Search for the cell housing the specified text and yield its (X, Y) center coordinate. 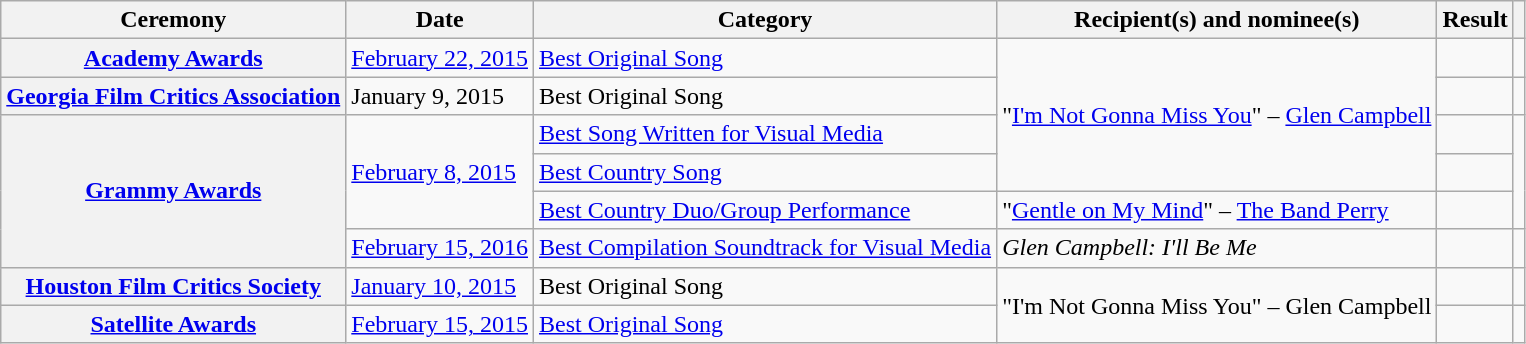
Best Song Written for Visual Media (764, 134)
Best Country Song (764, 172)
Ceremony (174, 20)
Result (1475, 20)
Glen Campbell: I'll Be Me (1217, 248)
Houston Film Critics Society (174, 286)
January 10, 2015 (440, 286)
Best Country Duo/Group Performance (764, 210)
February 15, 2016 (440, 248)
February 15, 2015 (440, 324)
"Gentle on My Mind" – The Band Perry (1217, 210)
February 8, 2015 (440, 172)
Georgia Film Critics Association (174, 96)
January 9, 2015 (440, 96)
Date (440, 20)
Grammy Awards (174, 191)
Academy Awards (174, 58)
Category (764, 20)
Recipient(s) and nominee(s) (1217, 20)
Satellite Awards (174, 324)
Best Compilation Soundtrack for Visual Media (764, 248)
February 22, 2015 (440, 58)
